Search for the cell housing the specified text and yield its (x, y) center coordinate. 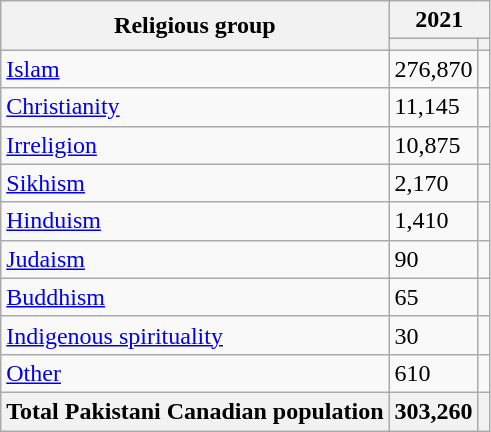
2,170 (434, 183)
2021 (439, 20)
Irreligion (195, 145)
30 (434, 335)
Sikhism (195, 183)
Religious group (195, 26)
Buddhism (195, 297)
Other (195, 373)
Hinduism (195, 221)
65 (434, 297)
Indigenous spirituality (195, 335)
Judaism (195, 259)
10,875 (434, 145)
11,145 (434, 107)
276,870 (434, 69)
303,260 (434, 411)
Christianity (195, 107)
Total Pakistani Canadian population (195, 411)
90 (434, 259)
1,410 (434, 221)
Islam (195, 69)
610 (434, 373)
